For the text-containing cell, return its midpoint in [X, Y] coordinate format. 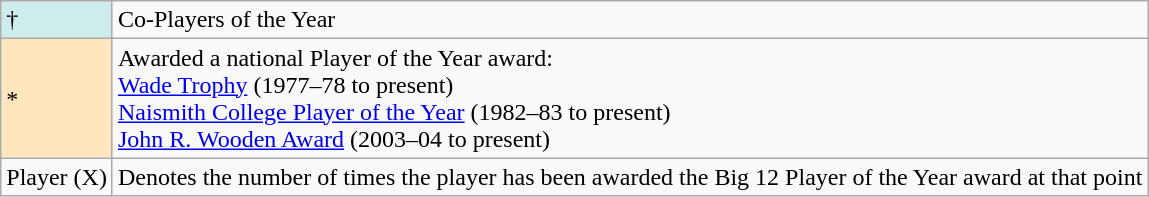
† [57, 20]
Player (X) [57, 177]
Co-Players of the Year [630, 20]
Denotes the number of times the player has been awarded the Big 12 Player of the Year award at that point [630, 177]
* [57, 98]
